Extract the (X, Y) coordinate from the center of the cell holding the provided text.  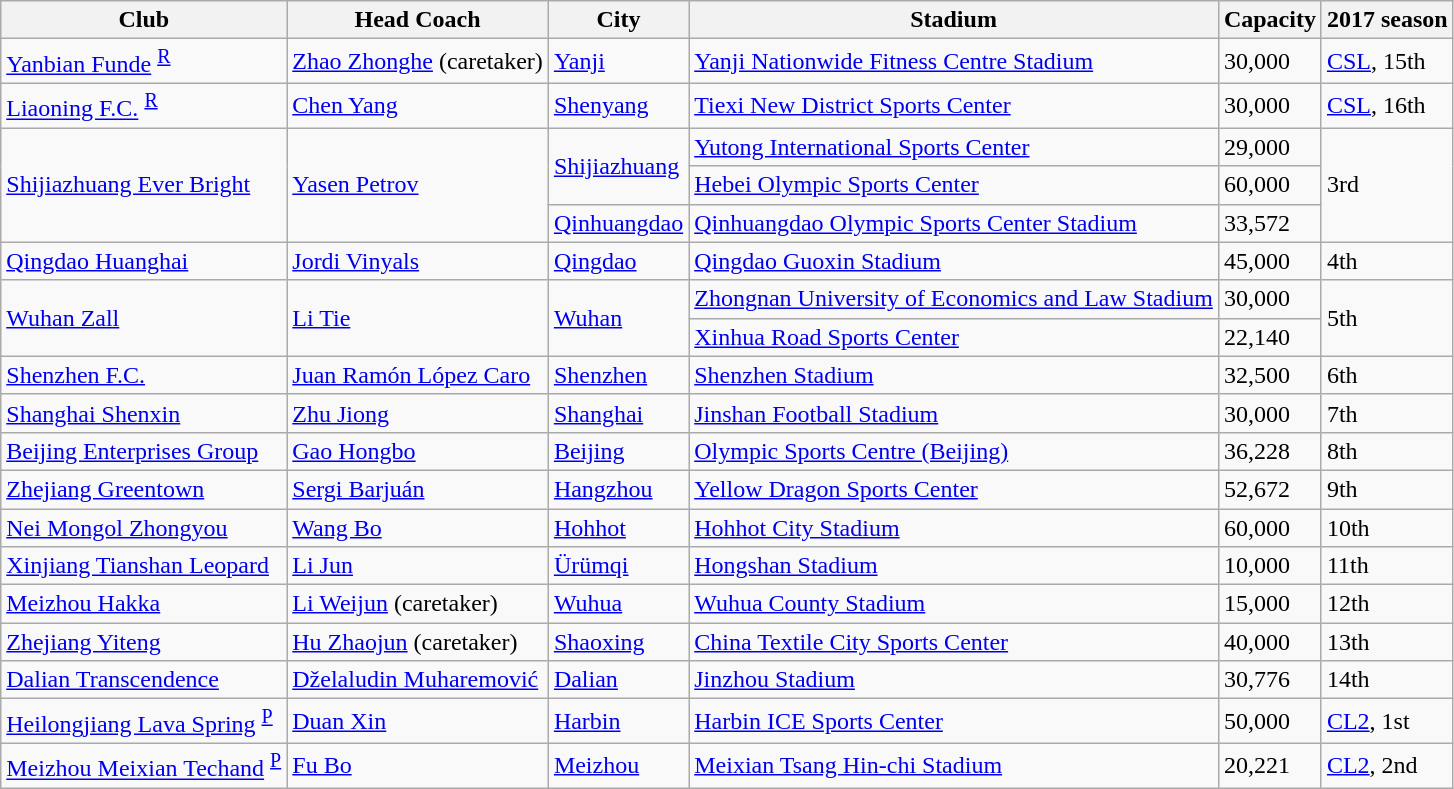
Zhejiang Greentown (144, 489)
Head Coach (418, 20)
Dalian (618, 680)
Zhongnan University of Economics and Law Stadium (954, 299)
Wuhua County Stadium (954, 604)
Jinzhou Stadium (954, 680)
Shaoxing (618, 642)
22,140 (1270, 337)
50,000 (1270, 722)
10th (1387, 528)
Club (144, 20)
Zhu Jiong (418, 413)
Shenyang (618, 106)
13th (1387, 642)
Wang Bo (418, 528)
Shanghai (618, 413)
Qingdao Huanghai (144, 261)
6th (1387, 375)
CL2, 2nd (1387, 766)
Xinjiang Tianshan Leopard (144, 566)
Shijiazhuang Ever Bright (144, 185)
Jordi Vinyals (418, 261)
Yanji (618, 62)
Qinhuangdao (618, 223)
Juan Ramón López Caro (418, 375)
10,000 (1270, 566)
Wuhan Zall (144, 318)
Wuhan (618, 318)
5th (1387, 318)
36,228 (1270, 451)
Meizhou (618, 766)
29,000 (1270, 147)
Li Weijun (caretaker) (418, 604)
15,000 (1270, 604)
Yellow Dragon Sports Center (954, 489)
Yanji Nationwide Fitness Centre Stadium (954, 62)
Yutong International Sports Center (954, 147)
Olympic Sports Centre (Beijing) (954, 451)
Jinshan Football Stadium (954, 413)
Hu Zhaojun (caretaker) (418, 642)
Hohhot (618, 528)
12th (1387, 604)
Dželaludin Muharemović (418, 680)
Hangzhou (618, 489)
Gao Hongbo (418, 451)
Liaoning F.C. R (144, 106)
Meizhou Meixian Techand P (144, 766)
City (618, 20)
Meizhou Hakka (144, 604)
52,672 (1270, 489)
40,000 (1270, 642)
20,221 (1270, 766)
Tiexi New District Sports Center (954, 106)
Chen Yang (418, 106)
Dalian Transcendence (144, 680)
Hebei Olympic Sports Center (954, 185)
Shijiazhuang (618, 166)
3rd (1387, 185)
2017 season (1387, 20)
32,500 (1270, 375)
Fu Bo (418, 766)
Beijing (618, 451)
Hohhot City Stadium (954, 528)
Zhejiang Yiteng (144, 642)
Zhao Zhonghe (caretaker) (418, 62)
Qinhuangdao Olympic Sports Center Stadium (954, 223)
30,776 (1270, 680)
11th (1387, 566)
Shenzhen F.C. (144, 375)
CSL, 15th (1387, 62)
Xinhua Road Sports Center (954, 337)
Ürümqi (618, 566)
Nei Mongol Zhongyou (144, 528)
Sergi Barjuán (418, 489)
Duan Xin (418, 722)
Li Tie (418, 318)
Beijing Enterprises Group (144, 451)
Hongshan Stadium (954, 566)
Harbin ICE Sports Center (954, 722)
7th (1387, 413)
33,572 (1270, 223)
4th (1387, 261)
Shenzhen Stadium (954, 375)
Harbin (618, 722)
Yasen Petrov (418, 185)
Qingdao (618, 261)
Li Jun (418, 566)
Capacity (1270, 20)
Yanbian Funde R (144, 62)
Stadium (954, 20)
Wuhua (618, 604)
China Textile City Sports Center (954, 642)
Qingdao Guoxin Stadium (954, 261)
45,000 (1270, 261)
14th (1387, 680)
Shenzhen (618, 375)
CSL, 16th (1387, 106)
9th (1387, 489)
Heilongjiang Lava Spring P (144, 722)
8th (1387, 451)
Meixian Tsang Hin-chi Stadium (954, 766)
Shanghai Shenxin (144, 413)
CL2, 1st (1387, 722)
